Locate the cell with the specified text and output its [x, y] center coordinate. 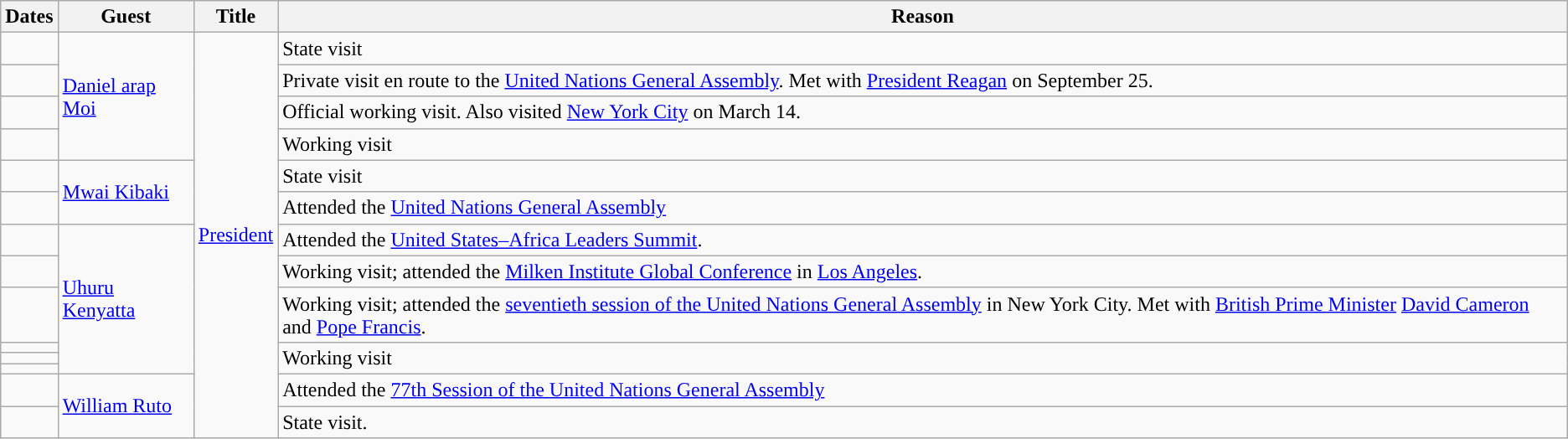
Reason [923, 17]
Title [235, 17]
Dates [29, 17]
Attended the 77th Session of the United Nations General Assembly [923, 390]
Attended the United States–Africa Leaders Summit. [923, 240]
Official working visit. Also visited New York City on March 14. [923, 112]
State visit. [923, 421]
Attended the United Nations General Assembly [923, 208]
Working visit; attended the Milken Institute Global Conference in Los Angeles. [923, 271]
Daniel arap Moi [126, 96]
Uhuru Kenyatta [126, 298]
William Ruto [126, 405]
Private visit en route to the United Nations General Assembly. Met with President Reagan on September 25. [923, 80]
Mwai Kibaki [126, 192]
Guest [126, 17]
President [235, 235]
